Detect which cell encompasses the target text, then output its (x, y) center coordinate. 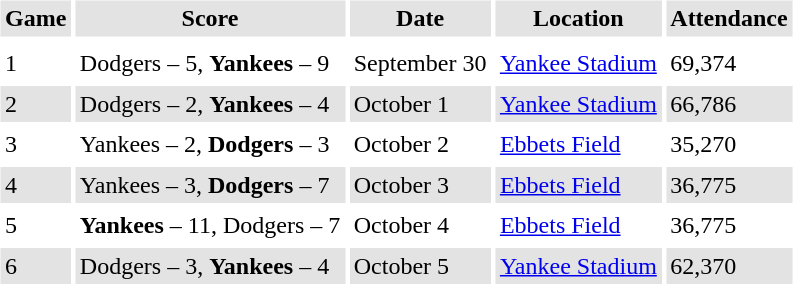
66,786 (729, 104)
October 4 (420, 226)
September 30 (420, 64)
Yankees – 11, Dodgers – 7 (210, 226)
5 (35, 226)
62,370 (729, 266)
Dodgers – 3, Yankees – 4 (210, 266)
October 3 (420, 185)
Attendance (729, 18)
1 (35, 64)
Dodgers – 5, Yankees – 9 (210, 64)
Score (210, 18)
October 5 (420, 266)
35,270 (729, 144)
6 (35, 266)
Yankees – 3, Dodgers – 7 (210, 185)
October 2 (420, 144)
69,374 (729, 64)
Yankees – 2, Dodgers – 3 (210, 144)
Dodgers – 2, Yankees – 4 (210, 104)
2 (35, 104)
Location (578, 18)
October 1 (420, 104)
4 (35, 185)
Game (35, 18)
Date (420, 18)
3 (35, 144)
